Determine the (x, y) coordinate at the center of the cell enclosing the given text.  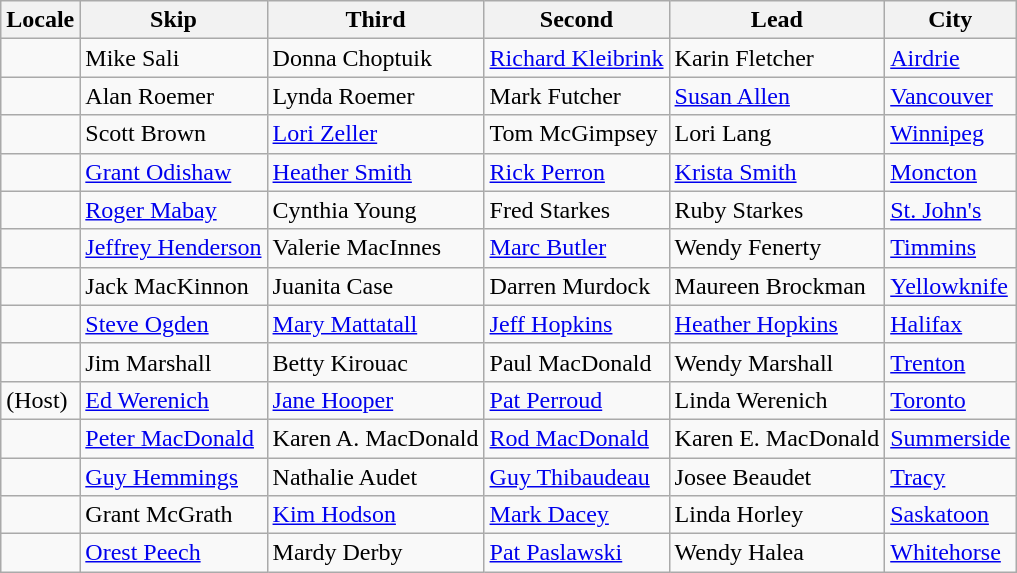
Heather Hopkins (777, 324)
Wendy Fenerty (777, 248)
Yellowknife (950, 286)
Lynda Roemer (376, 96)
Locale (40, 20)
Guy Thibaudeau (576, 477)
Krista Smith (777, 172)
Josee Beaudet (777, 477)
Saskatoon (950, 515)
Linda Werenich (777, 400)
Paul MacDonald (576, 362)
Guy Hemmings (174, 477)
Karin Fletcher (777, 58)
St. John's (950, 210)
Jeff Hopkins (576, 324)
Cynthia Young (376, 210)
Skip (174, 20)
Timmins (950, 248)
Summerside (950, 438)
Steve Ogden (174, 324)
Linda Horley (777, 515)
Valerie MacInnes (376, 248)
Lori Zeller (376, 134)
Rick Perron (576, 172)
Tom McGimpsey (576, 134)
Tracy (950, 477)
Mardy Derby (376, 553)
Karen A. MacDonald (376, 438)
Pat Paslawski (576, 553)
Third (376, 20)
Heather Smith (376, 172)
Moncton (950, 172)
Ruby Starkes (777, 210)
Fred Starkes (576, 210)
Peter MacDonald (174, 438)
Susan Allen (777, 96)
Toronto (950, 400)
Second (576, 20)
(Host) (40, 400)
Mark Futcher (576, 96)
Jeffrey Henderson (174, 248)
Ed Werenich (174, 400)
Grant Odishaw (174, 172)
Donna Choptuik (376, 58)
Orest Peech (174, 553)
Marc Butler (576, 248)
Mary Mattatall (376, 324)
Jane Hooper (376, 400)
Alan Roemer (174, 96)
Juanita Case (376, 286)
Whitehorse (950, 553)
Lori Lang (777, 134)
Kim Hodson (376, 515)
Lead (777, 20)
Roger Mabay (174, 210)
City (950, 20)
Winnipeg (950, 134)
Trenton (950, 362)
Mark Dacey (576, 515)
Wendy Halea (777, 553)
Wendy Marshall (777, 362)
Vancouver (950, 96)
Karen E. MacDonald (777, 438)
Richard Kleibrink (576, 58)
Rod MacDonald (576, 438)
Maureen Brockman (777, 286)
Jack MacKinnon (174, 286)
Jim Marshall (174, 362)
Mike Sali (174, 58)
Pat Perroud (576, 400)
Scott Brown (174, 134)
Nathalie Audet (376, 477)
Betty Kirouac (376, 362)
Darren Murdock (576, 286)
Halifax (950, 324)
Grant McGrath (174, 515)
Airdrie (950, 58)
